From the cell containing the given text, extract its center point as (x, y) coordinate. 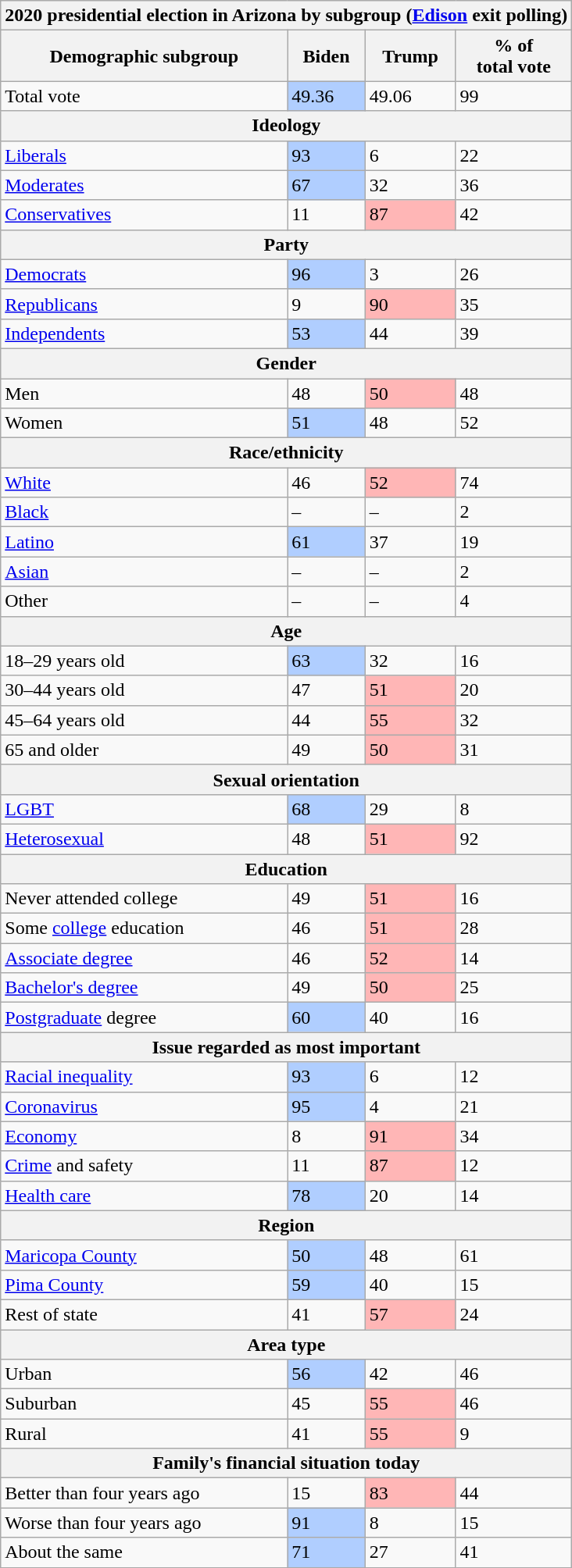
2020 presidential election in Arizona by subgroup (Edison exit polling) (286, 16)
96 (327, 274)
25 (514, 988)
Associate degree (144, 958)
Family's financial situation today (286, 1463)
Pima County (144, 1285)
Democrats (144, 274)
24 (514, 1314)
34 (514, 1136)
Racial inequality (144, 1077)
Latino (144, 542)
Area type (286, 1344)
Black (144, 512)
99 (514, 96)
White (144, 483)
67 (327, 185)
Economy (144, 1136)
Worse than four years ago (144, 1523)
92 (514, 839)
Rest of state (144, 1314)
Education (286, 869)
56 (327, 1374)
Liberals (144, 155)
31 (514, 750)
Sexual orientation (286, 779)
Party (286, 244)
30–44 years old (144, 690)
Republicans (144, 304)
47 (327, 690)
26 (514, 274)
49.36 (327, 96)
39 (514, 333)
Health care (144, 1196)
Ideology (286, 126)
LGBT (144, 809)
Asian (144, 572)
95 (327, 1107)
Some college education (144, 928)
57 (410, 1314)
Bachelor's degree (144, 988)
37 (410, 542)
Better than four years ago (144, 1493)
Crime and safety (144, 1166)
63 (327, 661)
Suburban (144, 1404)
74 (514, 483)
Race/ethnicity (286, 453)
Men (144, 393)
71 (327, 1552)
36 (514, 185)
35 (514, 304)
29 (410, 809)
Rural (144, 1434)
21 (514, 1107)
Age (286, 631)
Women (144, 423)
53 (327, 333)
Biden (327, 56)
Gender (286, 363)
78 (327, 1196)
27 (410, 1552)
68 (327, 809)
About the same (144, 1552)
Total vote (144, 96)
3 (410, 274)
Trump (410, 56)
90 (410, 304)
Other (144, 601)
Never attended college (144, 899)
Issue regarded as most important (286, 1047)
45 (327, 1404)
Independents (144, 333)
Urban (144, 1374)
Conservatives (144, 215)
45–64 years old (144, 720)
49.06 (410, 96)
59 (327, 1285)
19 (514, 542)
Demographic subgroup (144, 56)
18–29 years old (144, 661)
Region (286, 1225)
83 (410, 1493)
Moderates (144, 185)
% oftotal vote (514, 56)
Coronavirus (144, 1107)
65 and older (144, 750)
Postgraduate degree (144, 1017)
60 (327, 1017)
22 (514, 155)
28 (514, 928)
Maricopa County (144, 1255)
Heterosexual (144, 839)
